Identify which cell holds the provided text, then report its [X, Y] central coordinate. 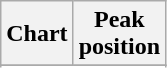
Chart [37, 34]
Peakposition [119, 34]
